Locate the cell with the specified text and output its (x, y) center coordinate. 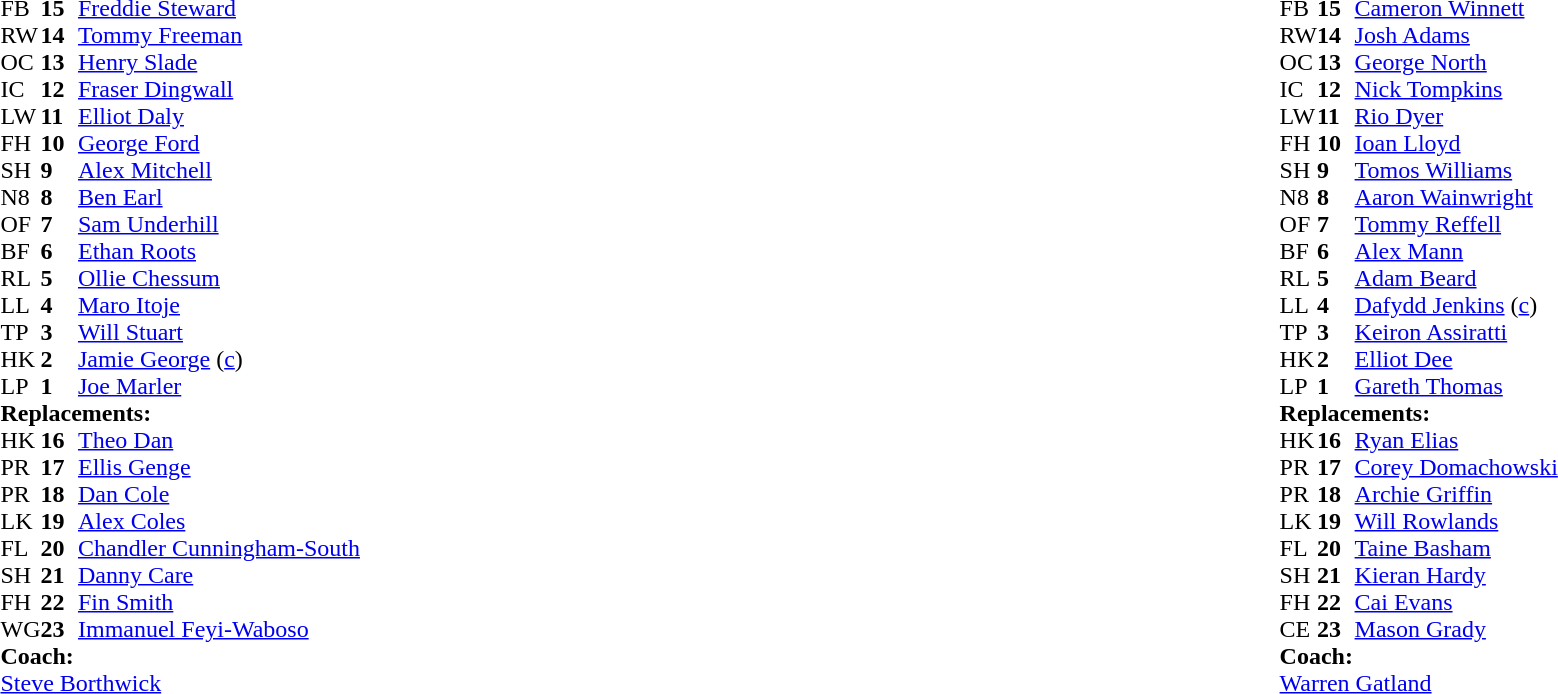
Tommy Freeman (219, 36)
Archie Griffin (1456, 494)
Elliot Dee (1456, 360)
Maro Itoje (219, 306)
Ryan Elias (1456, 440)
Dan Cole (219, 494)
Ben Earl (219, 198)
CE (1299, 630)
Ollie Chessum (219, 278)
George Ford (219, 144)
Joe Marler (219, 386)
Alex Coles (219, 522)
Ethan Roots (219, 252)
Alex Mitchell (219, 170)
Josh Adams (1456, 36)
Will Stuart (219, 332)
Henry Slade (219, 62)
Ellis Genge (219, 468)
Elliot Daly (219, 116)
Gareth Thomas (1456, 386)
Kieran Hardy (1456, 576)
Mason Grady (1456, 630)
Fin Smith (219, 602)
Chandler Cunningham-South (219, 548)
Fraser Dingwall (219, 90)
Corey Domachowski (1456, 468)
Ioan Lloyd (1456, 144)
Taine Basham (1456, 548)
Will Rowlands (1456, 522)
Nick Tompkins (1456, 90)
Rio Dyer (1456, 116)
Aaron Wainwright (1456, 198)
Tommy Reffell (1456, 224)
Jamie George (c) (219, 360)
Theo Dan (219, 440)
Adam Beard (1456, 278)
Sam Underhill (219, 224)
Danny Care (219, 576)
George North (1456, 62)
Cai Evans (1456, 602)
WG (20, 630)
Alex Mann (1456, 252)
Tomos Williams (1456, 170)
Immanuel Feyi-Waboso (219, 630)
Keiron Assiratti (1456, 332)
Dafydd Jenkins (c) (1456, 306)
